Pinpoint the cell where the given text exists, returning its [X, Y] midpoint coordinate. 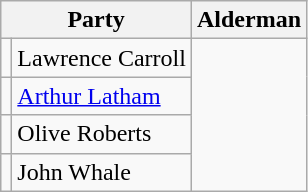
Olive Roberts [102, 134]
Arthur Latham [102, 96]
Lawrence Carroll [102, 58]
Alderman [248, 20]
Party [96, 20]
John Whale [102, 172]
